Determine the [X, Y] coordinate at the center of the cell enclosing the given text.  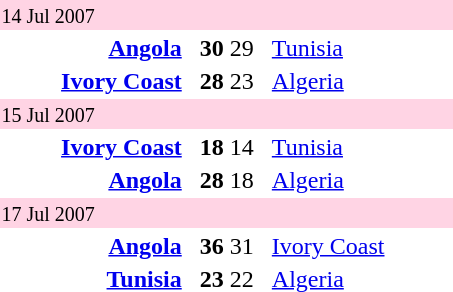
28 23 [226, 81]
30 29 [226, 48]
36 31 [226, 246]
18 14 [226, 147]
28 18 [226, 180]
